Pinpoint the cell where the given text exists, returning its (X, Y) midpoint coordinate. 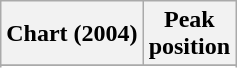
Peakposition (189, 34)
Chart (2004) (72, 34)
